Output the (X, Y) coordinate of the center of the cell containing the given text.  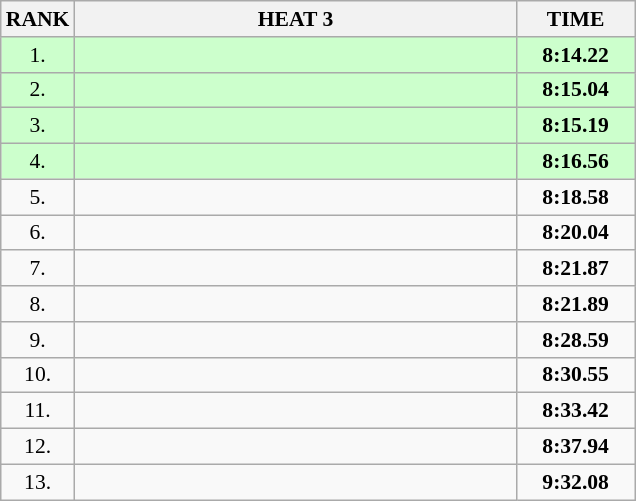
8:15.19 (576, 126)
12. (38, 447)
8:28.59 (576, 340)
8:20.04 (576, 233)
9:32.08 (576, 482)
HEAT 3 (295, 19)
11. (38, 411)
8:18.58 (576, 197)
1. (38, 55)
8:15.04 (576, 90)
7. (38, 269)
6. (38, 233)
8:14.22 (576, 55)
RANK (38, 19)
8. (38, 304)
TIME (576, 19)
5. (38, 197)
8:30.55 (576, 375)
3. (38, 126)
8:16.56 (576, 162)
8:33.42 (576, 411)
8:37.94 (576, 447)
13. (38, 482)
2. (38, 90)
4. (38, 162)
8:21.87 (576, 269)
8:21.89 (576, 304)
9. (38, 340)
10. (38, 375)
